For the text-containing cell, return its midpoint in (X, Y) coordinate format. 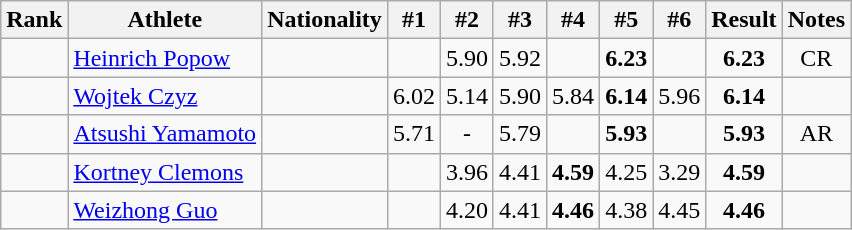
#2 (466, 20)
Athlete (165, 20)
4.20 (466, 210)
Nationality (325, 20)
4.25 (626, 172)
5.71 (414, 134)
Weizhong Guo (165, 210)
5.84 (574, 96)
#1 (414, 20)
- (466, 134)
5.79 (520, 134)
Notes (816, 20)
#6 (680, 20)
5.92 (520, 58)
Wojtek Czyz (165, 96)
5.14 (466, 96)
Heinrich Popow (165, 58)
4.45 (680, 210)
Rank (34, 20)
4.38 (626, 210)
Kortney Clemons (165, 172)
CR (816, 58)
6.02 (414, 96)
Atsushi Yamamoto (165, 134)
AR (816, 134)
#4 (574, 20)
5.96 (680, 96)
#5 (626, 20)
3.29 (680, 172)
#3 (520, 20)
3.96 (466, 172)
Result (744, 20)
